Find where the given text appears and provide that cell's center as [X, Y] coordinate. 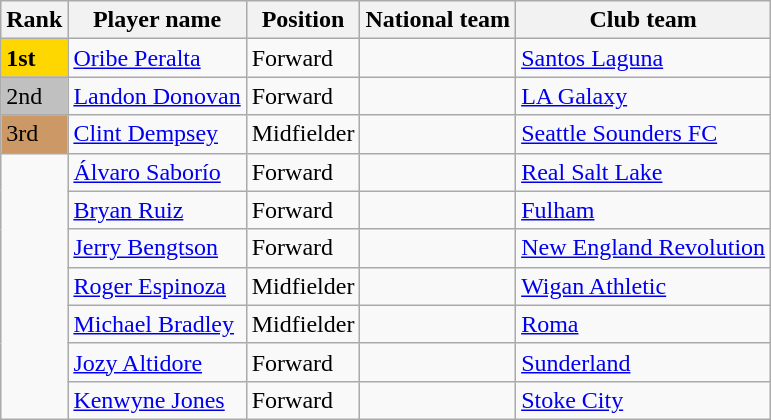
Rank [34, 20]
Oribe Peralta [157, 58]
2nd [34, 96]
Bryan Ruiz [157, 210]
Roger Espinoza [157, 286]
Michael Bradley [157, 324]
Wigan Athletic [644, 286]
Sunderland [644, 362]
Player name [157, 20]
Jerry Bengtson [157, 248]
National team [438, 20]
New England Revolution [644, 248]
Club team [644, 20]
Jozy Altidore [157, 362]
Seattle Sounders FC [644, 134]
Clint Dempsey [157, 134]
Stoke City [644, 400]
Position [303, 20]
Fulham [644, 210]
3rd [34, 134]
Roma [644, 324]
Landon Donovan [157, 96]
Álvaro Saborío [157, 172]
1st [34, 58]
LA Galaxy [644, 96]
Kenwyne Jones [157, 400]
Real Salt Lake [644, 172]
Santos Laguna [644, 58]
